For the text-containing cell, return its midpoint in (x, y) coordinate format. 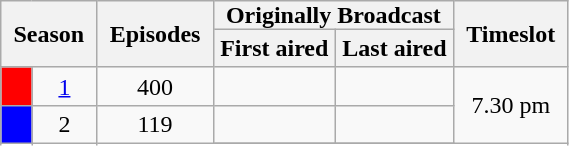
Season (49, 34)
Timeslot (511, 34)
7.30 pm (511, 105)
400 (155, 86)
Last aired (394, 48)
119 (155, 124)
First aired (274, 48)
Episodes (155, 34)
2 (64, 124)
1 (64, 86)
Originally Broadcast (333, 15)
